Return (x, y) of the center of cell containing provided text 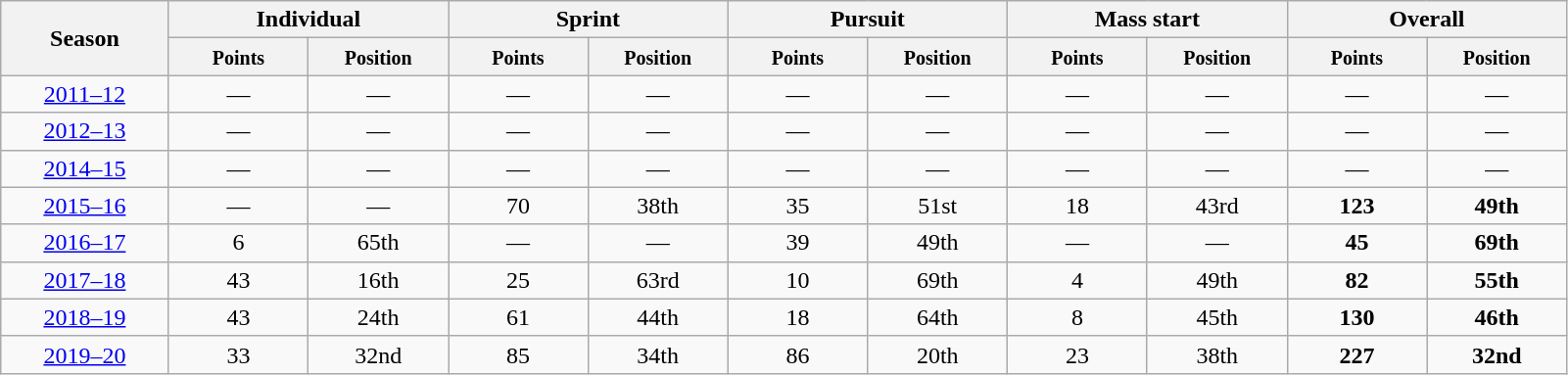
43rd (1216, 206)
39 (797, 243)
65th (378, 243)
2018–19 (84, 317)
6 (239, 243)
2019–20 (84, 354)
Pursuit (868, 20)
45th (1216, 317)
2012–13 (84, 131)
8 (1077, 317)
227 (1357, 354)
70 (519, 206)
46th (1497, 317)
2011–12 (84, 94)
Overall (1427, 20)
24th (378, 317)
2016–17 (84, 243)
2014–15 (84, 168)
44th (658, 317)
20th (938, 354)
Individual (309, 20)
130 (1357, 317)
Mass start (1148, 20)
2015–16 (84, 206)
123 (1357, 206)
86 (797, 354)
23 (1077, 354)
64th (938, 317)
85 (519, 354)
82 (1357, 280)
61 (519, 317)
55th (1497, 280)
63rd (658, 280)
4 (1077, 280)
2017–18 (84, 280)
Sprint (589, 20)
45 (1357, 243)
10 (797, 280)
16th (378, 280)
34th (658, 354)
Season (84, 38)
51st (938, 206)
25 (519, 280)
35 (797, 206)
33 (239, 354)
